For the text-containing cell, return its midpoint in (x, y) coordinate format. 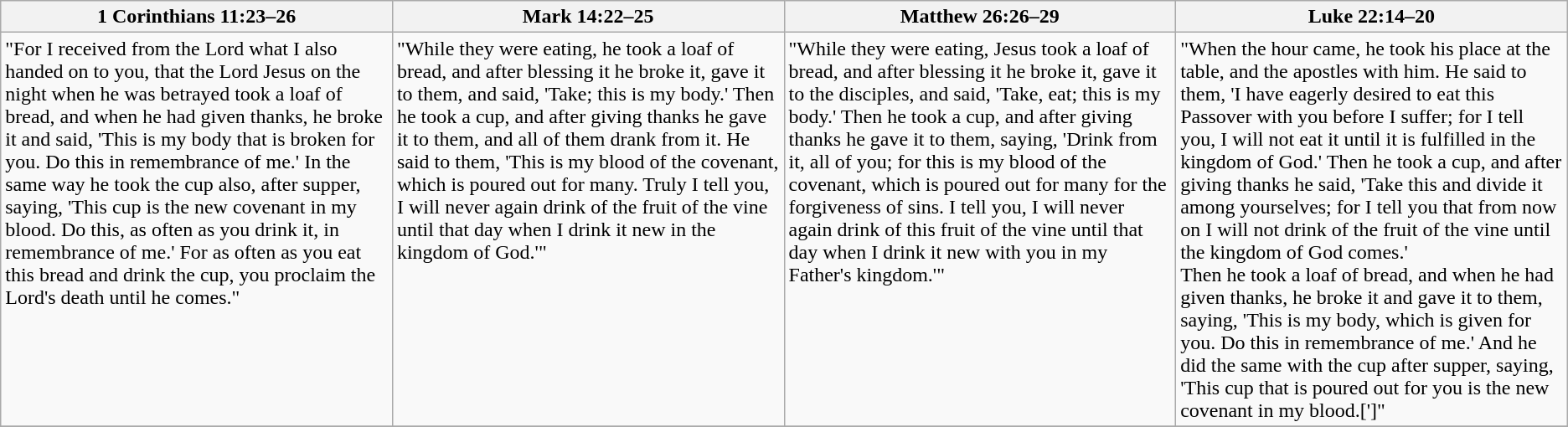
Luke 22:14–20 (1372, 17)
Matthew 26:26–29 (980, 17)
1 Corinthians 11:23–26 (197, 17)
Mark 14:22–25 (588, 17)
